Detect which cell encompasses the target text, then output its (X, Y) center coordinate. 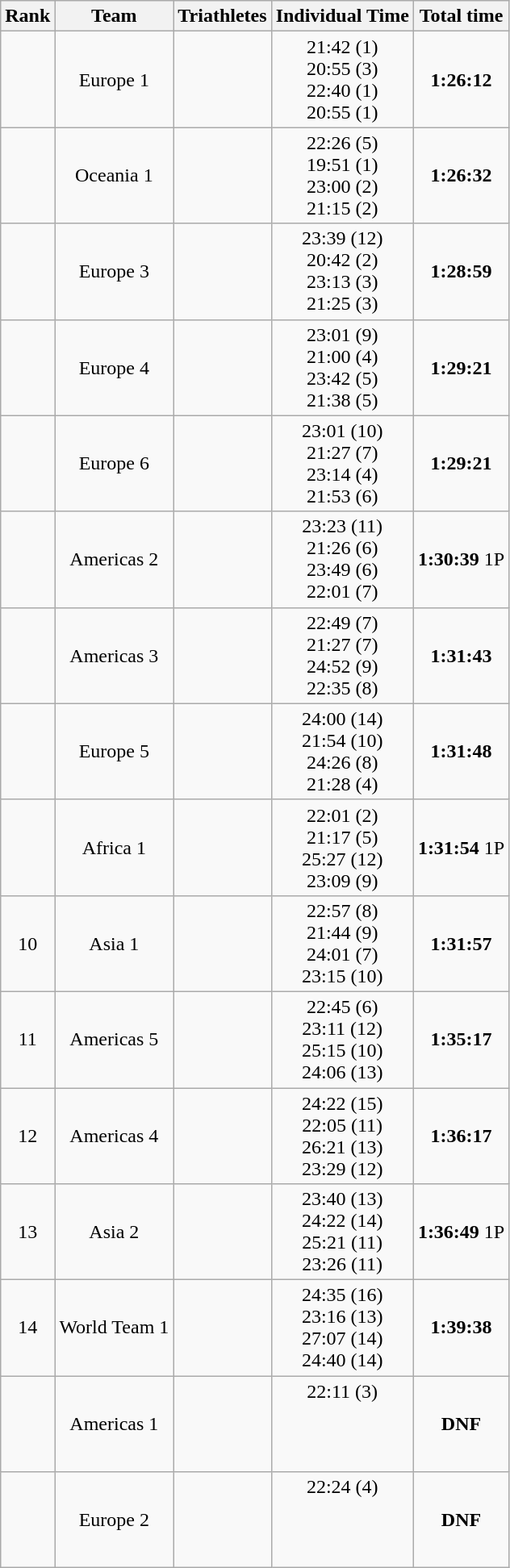
21:42 (1)20:55 (3)22:40 (1)20:55 (1) (342, 79)
23:39 (12)20:42 (2)23:13 (3)21:25 (3) (342, 271)
Americas 3 (115, 655)
1:28:59 (461, 271)
1:39:38 (461, 1328)
11 (27, 1039)
Americas 5 (115, 1039)
24:00 (14)21:54 (10)24:26 (8)21:28 (4) (342, 752)
World Team 1 (115, 1328)
Europe 6 (115, 463)
23:40 (13)24:22 (14)25:21 (11)23:26 (11) (342, 1232)
22:45 (6)23:11 (12)25:15 (10)24:06 (13) (342, 1039)
12 (27, 1136)
22:01 (2)21:17 (5)25:27 (12)23:09 (9) (342, 847)
Asia 1 (115, 944)
Africa 1 (115, 847)
Europe 5 (115, 752)
14 (27, 1328)
Americas 1 (115, 1424)
22:24 (4) (342, 1520)
24:22 (15)22:05 (11)26:21 (13)23:29 (12) (342, 1136)
1:31:48 (461, 752)
1:26:12 (461, 79)
Team (115, 16)
1:36:49 1P (461, 1232)
23:23 (11)21:26 (6)23:49 (6)22:01 (7) (342, 560)
23:01 (9)21:00 (4)23:42 (5)21:38 (5) (342, 368)
1:26:32 (461, 176)
1:31:57 (461, 944)
Americas 4 (115, 1136)
23:01 (10)21:27 (7)23:14 (4)21:53 (6) (342, 463)
1:31:43 (461, 655)
Americas 2 (115, 560)
Rank (27, 16)
Europe 2 (115, 1520)
22:49 (7)21:27 (7)24:52 (9)22:35 (8) (342, 655)
Triathletes (223, 16)
Asia 2 (115, 1232)
1:36:17 (461, 1136)
Europe 4 (115, 368)
22:11 (3) (342, 1424)
1:35:17 (461, 1039)
Total time (461, 16)
22:57 (8)21:44 (9)24:01 (7)23:15 (10) (342, 944)
13 (27, 1232)
1:30:39 1P (461, 560)
10 (27, 944)
Oceania 1 (115, 176)
24:35 (16)23:16 (13)27:07 (14)24:40 (14) (342, 1328)
1:31:54 1P (461, 847)
22:26 (5)19:51 (1)23:00 (2)21:15 (2) (342, 176)
Europe 1 (115, 79)
Europe 3 (115, 271)
Individual Time (342, 16)
